Capture the cell that displays the provided text and extract its [X, Y] central coordinate. 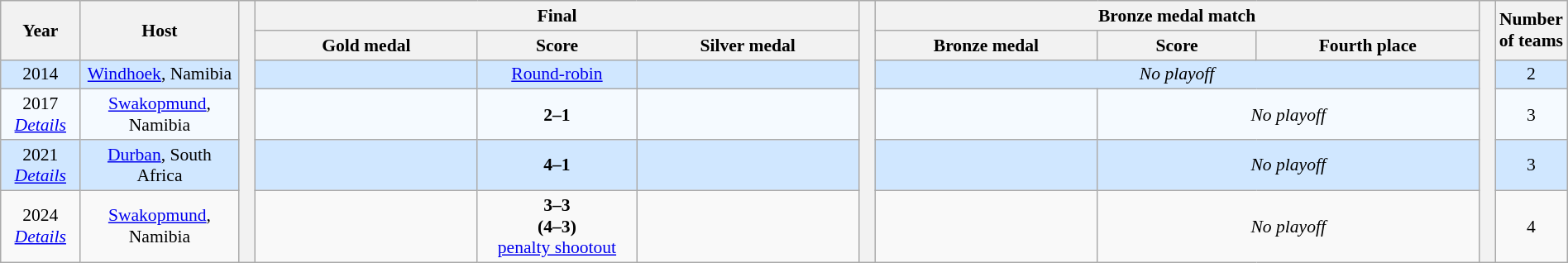
Silver medal [748, 45]
Number of teams [1532, 30]
Host [160, 30]
Windhoek, Namibia [160, 74]
3–3(4–3)penalty shootout [557, 227]
Durban, South Africa [160, 165]
Bronze medal [986, 45]
2021Details [41, 165]
2024Details [41, 227]
Final [557, 16]
Bronze medal match [1177, 16]
Year [41, 30]
4 [1532, 227]
2017Details [41, 114]
Fourth place [1368, 45]
2014 [41, 74]
2–1 [557, 114]
Round-robin [557, 74]
Gold medal [366, 45]
2 [1532, 74]
4–1 [557, 165]
